Capture the cell that displays the provided text and extract its (x, y) central coordinate. 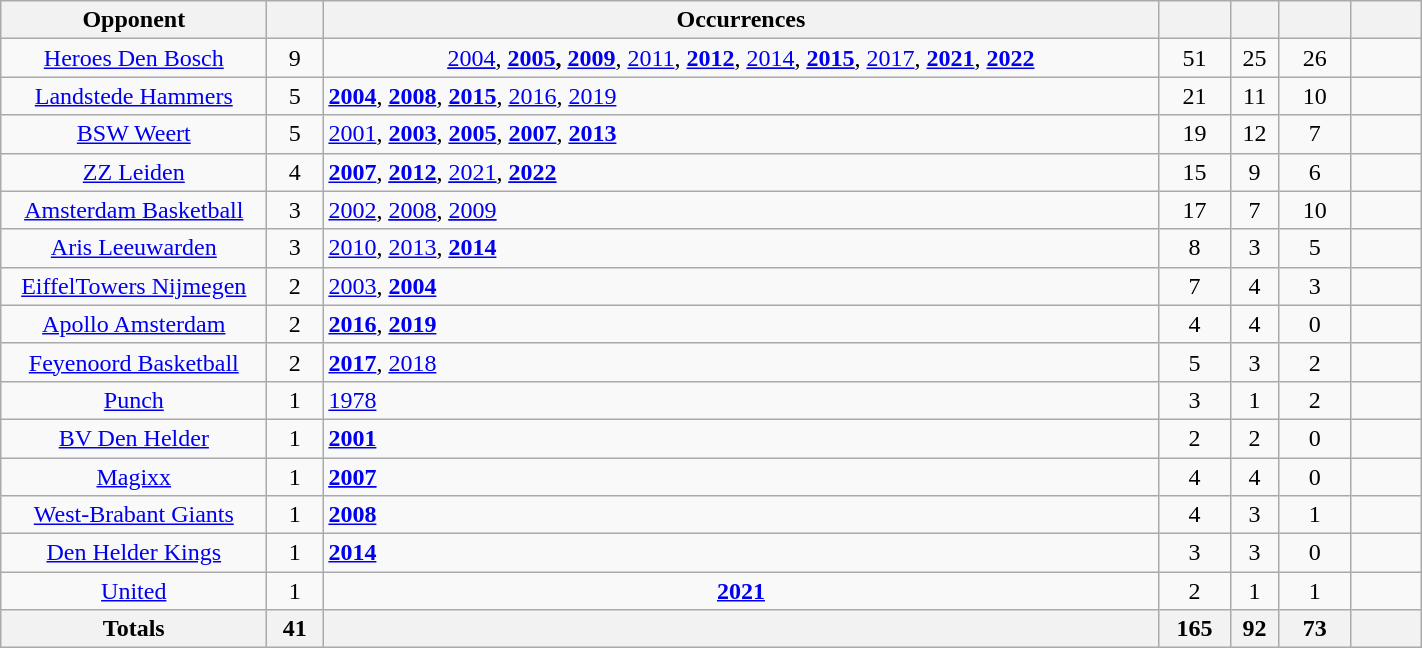
2001 (741, 438)
United (134, 591)
2004, 2008, 2015, 2016, 2019 (741, 96)
8 (1194, 248)
2002, 2008, 2009 (741, 210)
2004, 2005, 2009, 2011, 2012, 2014, 2015, 2017, 2021, 2022 (741, 58)
Occurrences (741, 20)
2007, 2012, 2021, 2022 (741, 172)
Amsterdam Basketball (134, 210)
2016, 2019 (741, 324)
ZZ Leiden (134, 172)
26 (1314, 58)
6 (1314, 172)
11 (1254, 96)
BV Den Helder (134, 438)
41 (295, 629)
165 (1194, 629)
EiffelTowers Nijmegen (134, 286)
12 (1254, 134)
Heroes Den Bosch (134, 58)
92 (1254, 629)
Opponent (134, 20)
Feyenoord Basketball (134, 362)
West-Brabant Giants (134, 515)
2021 (741, 591)
BSW Weert (134, 134)
1978 (741, 400)
2007 (741, 477)
19 (1194, 134)
21 (1194, 96)
2008 (741, 515)
2003, 2004 (741, 286)
2010, 2013, 2014 (741, 248)
Magixx (134, 477)
Totals (134, 629)
2001, 2003, 2005, 2007, 2013 (741, 134)
17 (1194, 210)
25 (1254, 58)
Den Helder Kings (134, 553)
51 (1194, 58)
15 (1194, 172)
Aris Leeuwarden (134, 248)
2014 (741, 553)
Apollo Amsterdam (134, 324)
Punch (134, 400)
2017, 2018 (741, 362)
Landstede Hammers (134, 96)
73 (1314, 629)
